Determine the (x, y) coordinate at the center of the cell enclosing the given text.  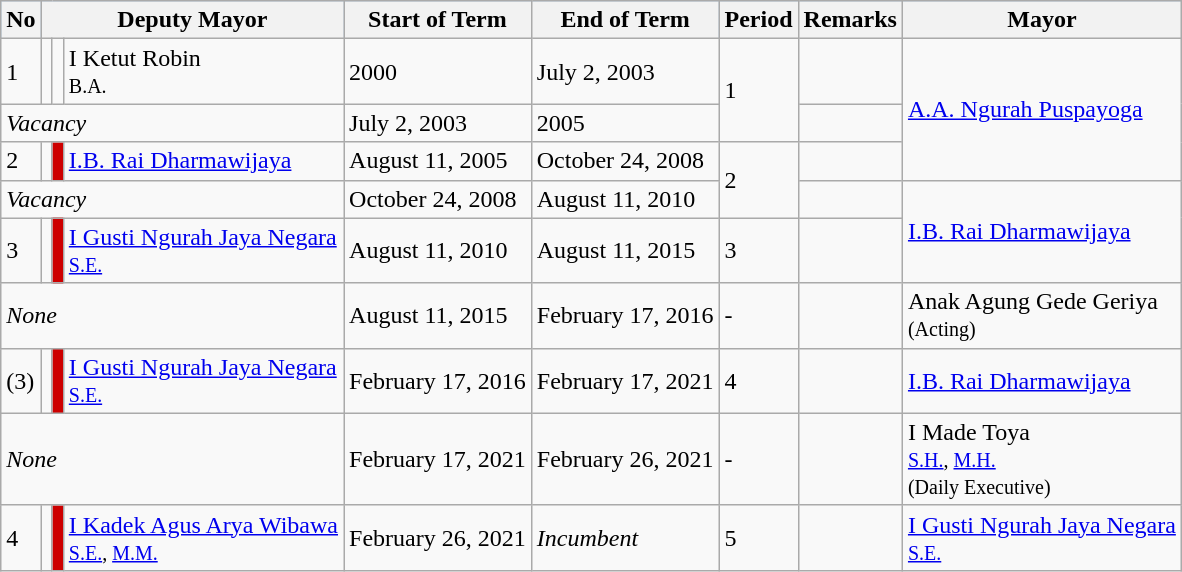
End of Term (625, 20)
I Kadek Agus Arya WibawaS.E., M.M. (203, 538)
Incumbent (625, 538)
2000 (438, 72)
No (21, 20)
Deputy Mayor (192, 20)
Start of Term (438, 20)
Remarks (850, 20)
August 11, 2005 (438, 161)
I Ketut RobinB.A. (203, 72)
A.A. Ngurah Puspayoga (1042, 110)
Anak Agung Gede Geriya(Acting) (1042, 316)
Mayor (1042, 20)
I Made ToyaS.H., M.H.(Daily Executive) (1042, 459)
2005 (625, 123)
(3) (21, 380)
Period (758, 20)
5 (758, 538)
